For the text-containing cell, return its midpoint in (x, y) coordinate format. 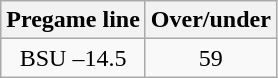
Over/under (210, 20)
BSU –14.5 (74, 58)
Pregame line (74, 20)
59 (210, 58)
